Detect which cell encompasses the target text, then output its [x, y] center coordinate. 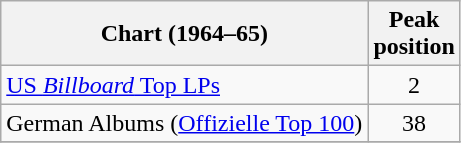
US Billboard Top LPs [184, 85]
German Albums (Offizielle Top 100) [184, 123]
Peakposition [414, 34]
2 [414, 85]
38 [414, 123]
Chart (1964–65) [184, 34]
